Locate the cell with the specified text and output its [X, Y] center coordinate. 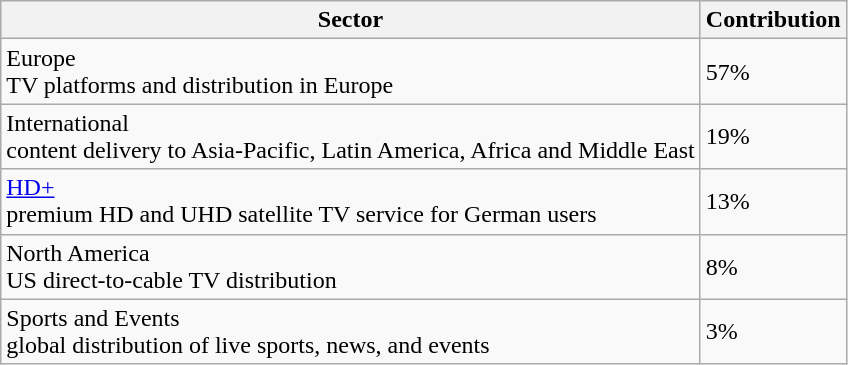
North AmericaUS direct-to-cable TV distribution [351, 266]
Sector [351, 20]
HD+premium HD and UHD satellite TV service for German users [351, 202]
Internationalcontent delivery to Asia-Pacific, Latin America, Africa and Middle East [351, 136]
Contribution [773, 20]
8% [773, 266]
Sports and Eventsglobal distribution of live sports, news, and events [351, 332]
57% [773, 72]
13% [773, 202]
EuropeTV platforms and distribution in Europe [351, 72]
3% [773, 332]
19% [773, 136]
